For the text-containing cell, return its midpoint in [x, y] coordinate format. 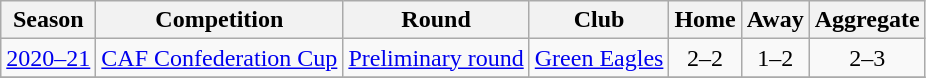
Aggregate [867, 20]
Round [436, 20]
Club [599, 20]
2020–21 [48, 58]
Preliminary round [436, 58]
2–3 [867, 58]
Competition [220, 20]
Season [48, 20]
CAF Confederation Cup [220, 58]
1–2 [775, 58]
2–2 [705, 58]
Green Eagles [599, 58]
Home [705, 20]
Away [775, 20]
